Detect which cell encompasses the target text, then output its [x, y] center coordinate. 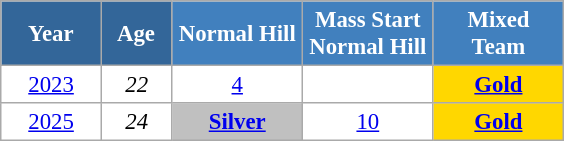
Age [136, 34]
2025 [52, 122]
Mixed Team [498, 34]
22 [136, 85]
10 [368, 122]
2023 [52, 85]
24 [136, 122]
Mass Start Normal Hill [368, 34]
Normal Hill [238, 34]
4 [238, 85]
Year [52, 34]
Silver [238, 122]
